Capture the cell that displays the provided text and extract its [x, y] central coordinate. 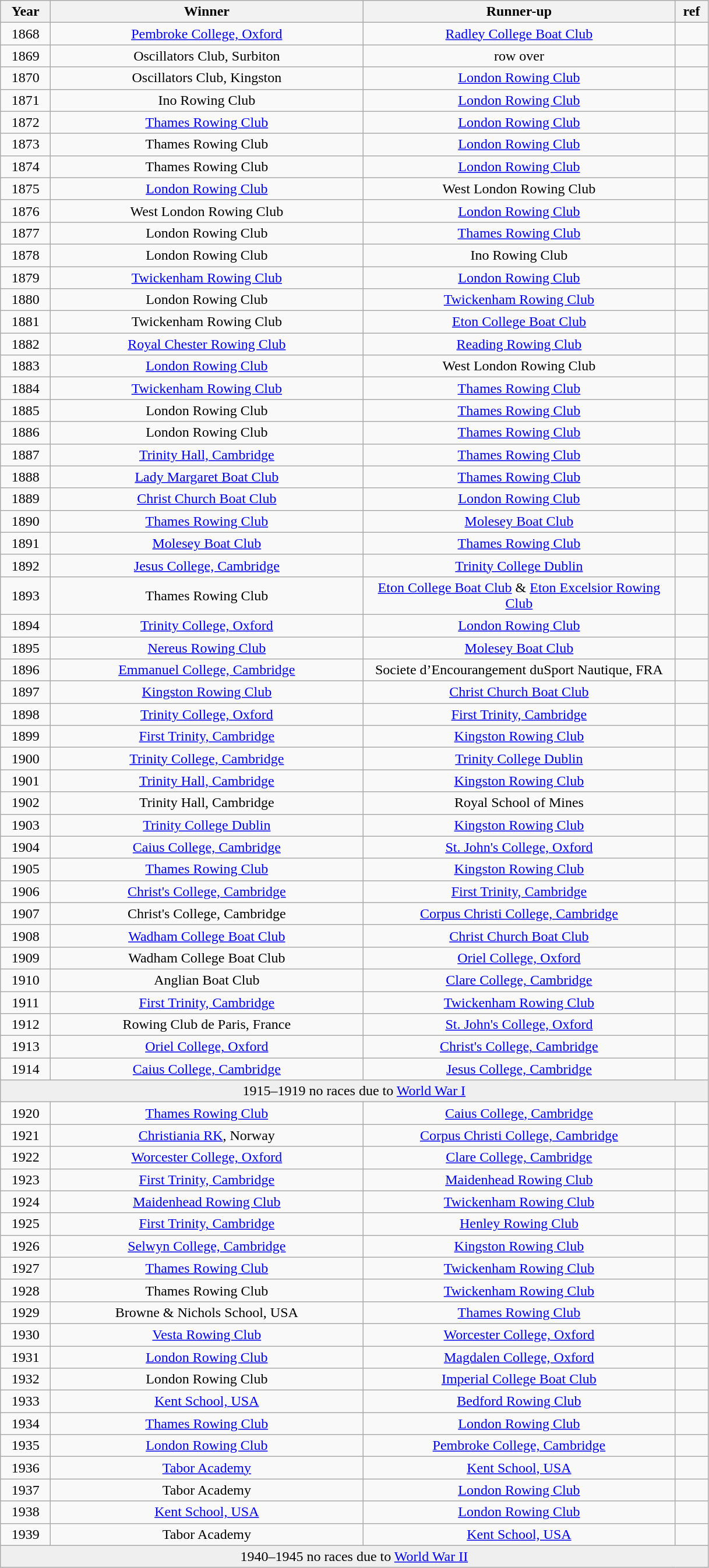
1924 [26, 1202]
Nereus Rowing Club [207, 648]
1932 [26, 1379]
1923 [26, 1180]
Royal Chester Rowing Club [207, 344]
1904 [26, 847]
1889 [26, 499]
1915–1919 no races due to World War I [354, 1091]
1881 [26, 322]
1892 [26, 565]
1928 [26, 1290]
1900 [26, 759]
1878 [26, 255]
1935 [26, 1446]
1925 [26, 1224]
1912 [26, 1025]
Oscillators Club, Surbiton [207, 56]
1906 [26, 891]
Winner [207, 12]
Pembroke College, Oxford [207, 34]
1933 [26, 1401]
Christiania RK, Norway [207, 1135]
1908 [26, 936]
Trinity College, Cambridge [207, 759]
1920 [26, 1113]
Eton College Boat Club & Eton Excelsior Rowing Club [519, 595]
1875 [26, 189]
row over [519, 56]
1872 [26, 122]
1891 [26, 543]
Pembroke College, Cambridge [519, 1446]
1901 [26, 781]
Emmanuel College, Cambridge [207, 670]
1930 [26, 1335]
1893 [26, 595]
Eton College Boat Club [519, 322]
1894 [26, 625]
1877 [26, 233]
1927 [26, 1268]
1936 [26, 1468]
1880 [26, 300]
1926 [26, 1246]
Royal School of Mines [519, 803]
Lady Margaret Boat Club [207, 477]
Reading Rowing Club [519, 344]
1931 [26, 1357]
1922 [26, 1158]
Henley Rowing Club [519, 1224]
1899 [26, 737]
1887 [26, 455]
1885 [26, 410]
1895 [26, 648]
1896 [26, 670]
Rowing Club de Paris, France [207, 1025]
Selwyn College, Cambridge [207, 1246]
1934 [26, 1424]
Runner-up [519, 12]
1913 [26, 1047]
1907 [26, 914]
1898 [26, 714]
1905 [26, 869]
1914 [26, 1069]
1871 [26, 100]
ref [692, 12]
1897 [26, 692]
1868 [26, 34]
1873 [26, 144]
Imperial College Boat Club [519, 1379]
1869 [26, 56]
1874 [26, 167]
1888 [26, 477]
Societe d’Encourangement duSport Nautique, FRA [519, 670]
Vesta Rowing Club [207, 1335]
1929 [26, 1312]
1939 [26, 1534]
1911 [26, 1002]
1890 [26, 521]
1883 [26, 366]
1876 [26, 211]
1909 [26, 958]
1903 [26, 825]
Radley College Boat Club [519, 34]
Anglian Boat Club [207, 980]
Year [26, 12]
1884 [26, 388]
1937 [26, 1490]
Oscillators Club, Kingston [207, 78]
1938 [26, 1512]
1879 [26, 278]
1882 [26, 344]
1940–1945 no races due to World War II [354, 1556]
Magdalen College, Oxford [519, 1357]
1921 [26, 1135]
1902 [26, 803]
Bedford Rowing Club [519, 1401]
1910 [26, 980]
1886 [26, 433]
Browne & Nichols School, USA [207, 1312]
1870 [26, 78]
